For the text-containing cell, return its midpoint in [X, Y] coordinate format. 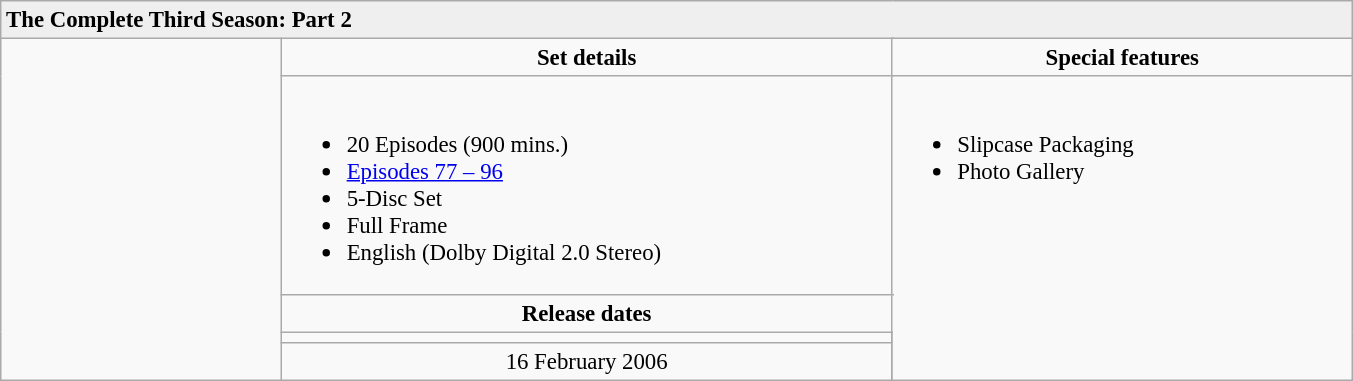
Release dates [586, 313]
Slipcase PackagingPhoto Gallery [1122, 228]
20 Episodes (900 mins.)Episodes 77 – 965-Disc SetFull FrameEnglish (Dolby Digital 2.0 Stereo) [586, 185]
The Complete Third Season: Part 2 [677, 20]
16 February 2006 [586, 361]
Set details [586, 58]
Special features [1122, 58]
